Provide the (x, y) coordinate of the cell's center where the given text is located.  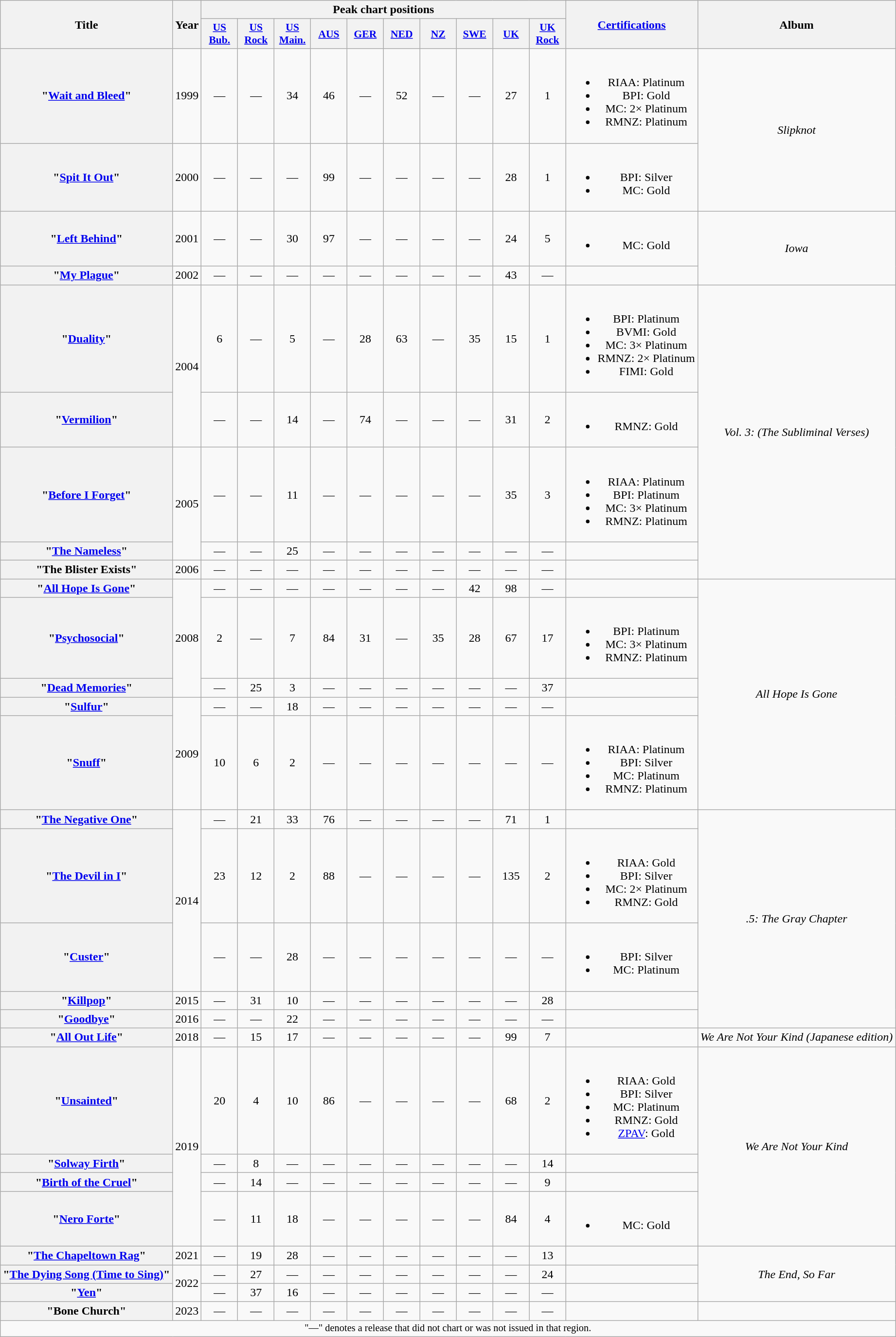
52 (402, 96)
"Nero Forte" (87, 1218)
Year (187, 24)
67 (511, 638)
Slipknot (797, 130)
13 (548, 1255)
RIAA: GoldBPI: SilverMC: PlatinumRMNZ: GoldZPAV: Gold (631, 1101)
BPI: SilverMC: Gold (631, 177)
22 (293, 1019)
"Unsainted" (87, 1101)
"All Out Life" (87, 1037)
AUS (329, 34)
"The Blister Exists" (87, 569)
"Snuff" (87, 763)
68 (511, 1101)
"Vermilion" (87, 419)
"All Hope Is Gone" (87, 588)
2004 (187, 366)
RIAA: PlatinumBPI: GoldMC: 2× PlatinumRMNZ: Platinum (631, 96)
USBub. (220, 34)
2015 (187, 1000)
2009 (187, 754)
Title (87, 24)
30 (293, 238)
"The Chapeltown Rag" (87, 1255)
"My Plague" (87, 275)
"Dead Memories" (87, 688)
"Duality" (87, 339)
UKRock (548, 34)
76 (329, 819)
"Killpop" (87, 1000)
USRock (256, 34)
2016 (187, 1019)
"Custer" (87, 957)
NED (402, 34)
UK (511, 34)
RMNZ: Gold (631, 419)
GER (365, 34)
43 (511, 275)
71 (511, 819)
RIAA: PlatinumBPI: PlatinumMC: 3× PlatinumRMNZ: Platinum (631, 494)
12 (256, 876)
2021 (187, 1255)
42 (475, 588)
USMain. (293, 34)
2019 (187, 1146)
2006 (187, 569)
The End, So Far (797, 1274)
.5: The Gray Chapter (797, 919)
"Psychosocial" (87, 638)
2005 (187, 504)
2022 (187, 1283)
"The Dying Song (Time to Sing)" (87, 1274)
2002 (187, 275)
2008 (187, 638)
NZ (438, 34)
Certifications (631, 24)
2001 (187, 238)
Vol. 3: (The Subliminal Verses) (797, 432)
All Hope Is Gone (797, 695)
33 (293, 819)
We Are Not Your Kind (797, 1146)
2014 (187, 901)
63 (402, 339)
2000 (187, 177)
RIAA: PlatinumBPI: SilverMC: PlatinumRMNZ: Platinum (631, 763)
"Spit It Out" (87, 177)
21 (256, 819)
"Wait and Bleed" (87, 96)
"Goodbye" (87, 1019)
34 (293, 96)
2018 (187, 1037)
20 (220, 1101)
135 (511, 876)
"Sulfur" (87, 706)
"—" denotes a release that did not chart or was not issued in that region. (448, 1329)
"The Devil in I" (87, 876)
Peak chart positions (383, 10)
23 (220, 876)
BPI: PlatinumBVMI: GoldMC: 3× PlatinumRMNZ: 2× PlatinumFIMI: Gold (631, 339)
We Are Not Your Kind (Japanese edition) (797, 1037)
46 (329, 96)
"Solway Firth" (87, 1163)
"The Negative One" (87, 819)
9 (548, 1182)
88 (329, 876)
BPI: SilverMC: Platinum (631, 957)
16 (293, 1293)
1999 (187, 96)
RIAA: GoldBPI: SilverMC: 2× PlatinumRMNZ: Gold (631, 876)
86 (329, 1101)
19 (256, 1255)
"Left Behind" (87, 238)
Iowa (797, 248)
97 (329, 238)
BPI: PlatinumMC: 3× PlatinumRMNZ: Platinum (631, 638)
Album (797, 24)
74 (365, 419)
"Yen" (87, 1293)
"Birth of the Cruel" (87, 1182)
8 (256, 1163)
"Bone Church" (87, 1311)
2023 (187, 1311)
SWE (475, 34)
98 (511, 588)
"The Nameless" (87, 551)
"Before I Forget" (87, 494)
